Determine the (x, y) coordinate at the center of the cell enclosing the given text.  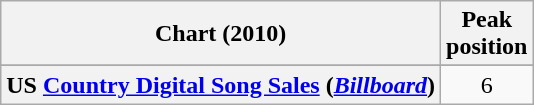
6 (487, 85)
Peakposition (487, 34)
Chart (2010) (221, 34)
US Country Digital Song Sales (Billboard) (221, 85)
